Capture the cell that displays the provided text and extract its (X, Y) central coordinate. 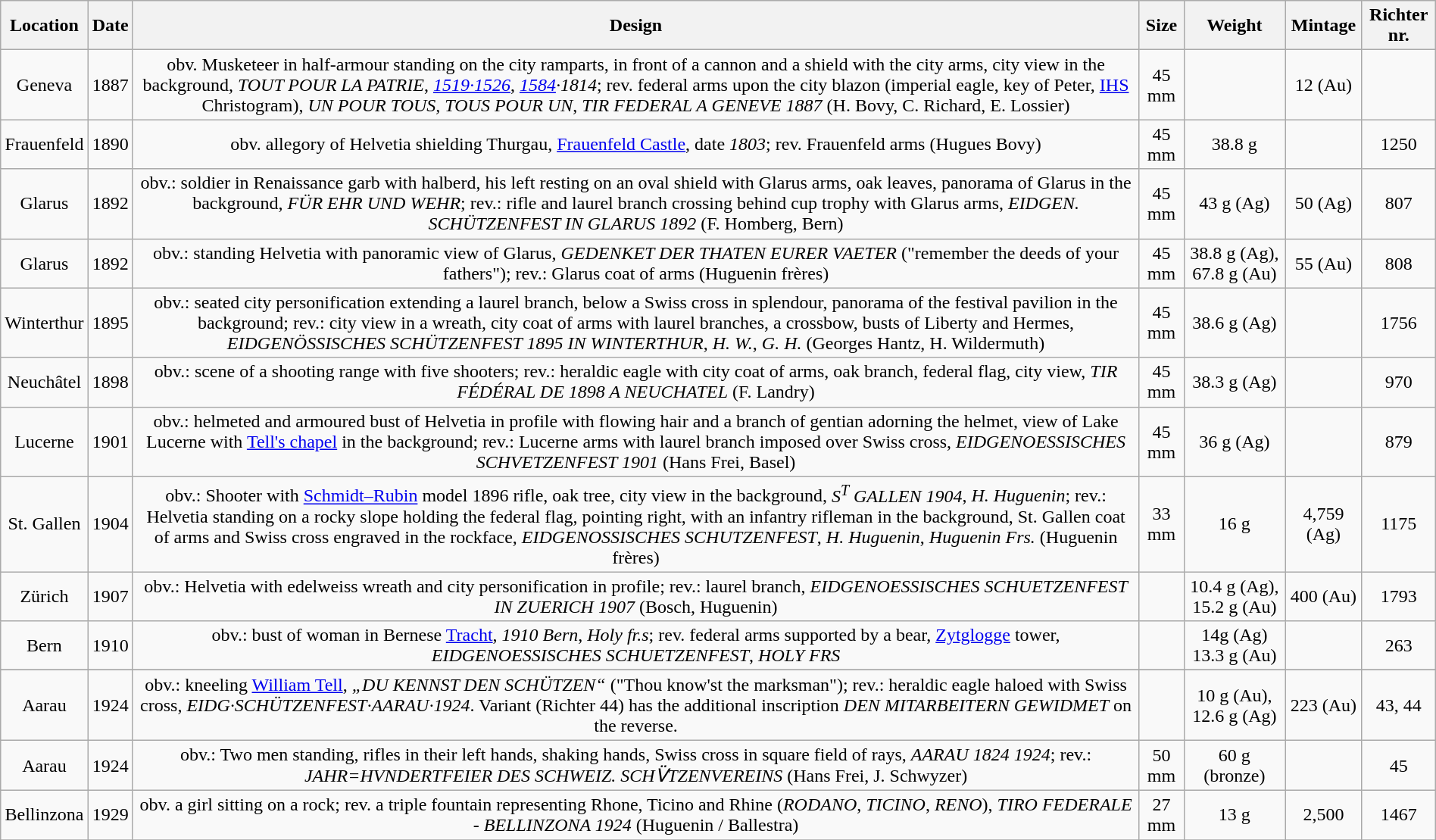
Richter nr. (1398, 26)
808 (1398, 264)
1898 (111, 382)
263 (1398, 645)
50 (Ag) (1324, 204)
1887 (111, 85)
Design (636, 26)
400 (Au) (1324, 597)
1907 (111, 597)
Geneva (44, 85)
43 g (Ag) (1235, 204)
Size (1162, 26)
1890 (111, 144)
Weight (1235, 26)
38.8 g (1235, 144)
1250 (1398, 144)
12 (Au) (1324, 85)
1467 (1398, 815)
Winterthur (44, 323)
1901 (111, 442)
Date (111, 26)
16 g (1235, 524)
33 mm (1162, 524)
Zürich (44, 597)
807 (1398, 204)
St. Gallen (44, 524)
50 mm (1162, 765)
1910 (111, 645)
Frauenfeld (44, 144)
1175 (1398, 524)
Mintage (1324, 26)
13 g (1235, 815)
38.3 g (Ag) (1235, 382)
2,500 (1324, 815)
38.8 g (Ag), 67.8 g (Au) (1235, 264)
27 mm (1162, 815)
36 g (Ag) (1235, 442)
4,759 (Ag) (1324, 524)
Neuchâtel (44, 382)
970 (1398, 382)
879 (1398, 442)
1793 (1398, 597)
obv. allegory of Helvetia shielding Thurgau, Frauenfeld Castle, date 1803; rev. Frauenfeld arms (Hugues Bovy) (636, 144)
1929 (111, 815)
1895 (111, 323)
1904 (111, 524)
223 (Au) (1324, 705)
Location (44, 26)
Bellinzona (44, 815)
45 (1398, 765)
10 g (Au), 12.6 g (Ag) (1235, 705)
60 g (bronze) (1235, 765)
Bern (44, 645)
38.6 g (Ag) (1235, 323)
Lucerne (44, 442)
10.4 g (Ag), 15.2 g (Au) (1235, 597)
43, 44 (1398, 705)
14g (Ag) 13.3 g (Au) (1235, 645)
55 (Au) (1324, 264)
1756 (1398, 323)
